Find where the given text appears and provide that cell's center as (x, y) coordinate. 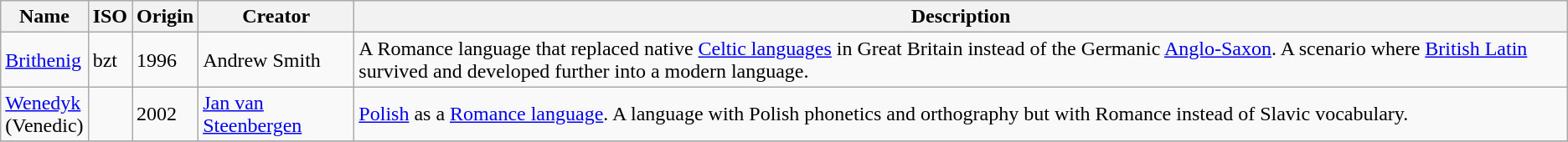
Jan van Steenbergen (276, 114)
Polish as a Romance language. A language with Polish phonetics and orthography but with Romance instead of Slavic vocabulary. (961, 114)
ISO (110, 17)
Name (44, 17)
Wenedyk(Venedic) (44, 114)
Brithenig (44, 60)
1996 (166, 60)
Andrew Smith (276, 60)
Origin (166, 17)
bzt (110, 60)
2002 (166, 114)
Creator (276, 17)
Description (961, 17)
